Provide the [x, y] coordinate of the cell's center where the given text is located.  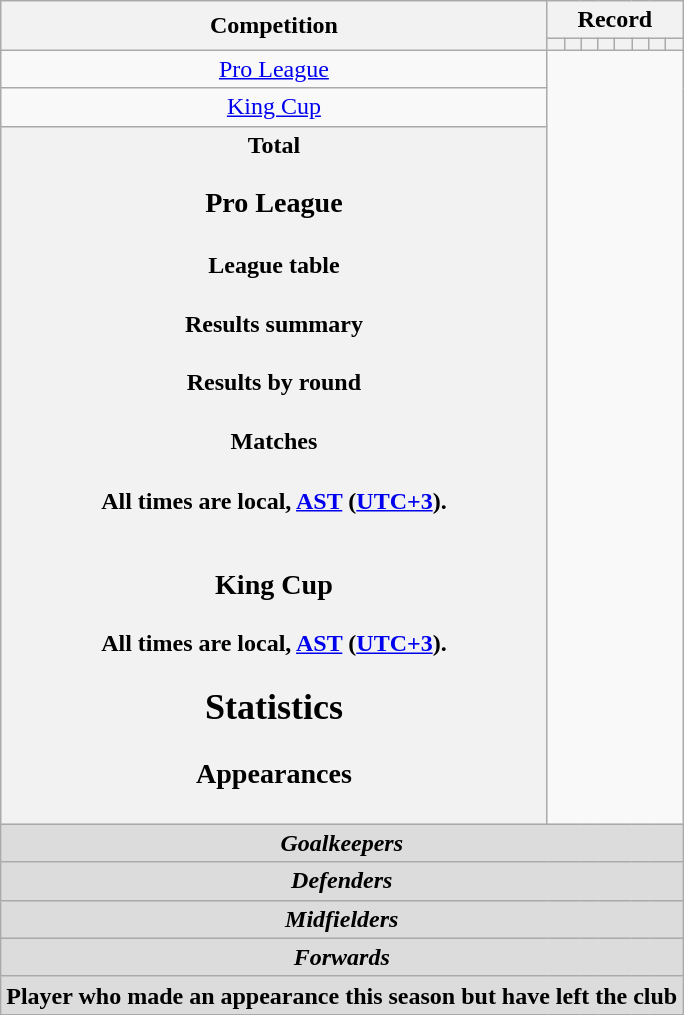
Goalkeepers [342, 843]
Pro League [274, 69]
Record [615, 20]
Forwards [342, 957]
Midfielders [342, 919]
Competition [274, 26]
Player who made an appearance this season but have left the club [342, 995]
King Cup [274, 107]
Defenders [342, 881]
